Scan for the cell matching the given text and deliver its [X, Y] coordinate at center. 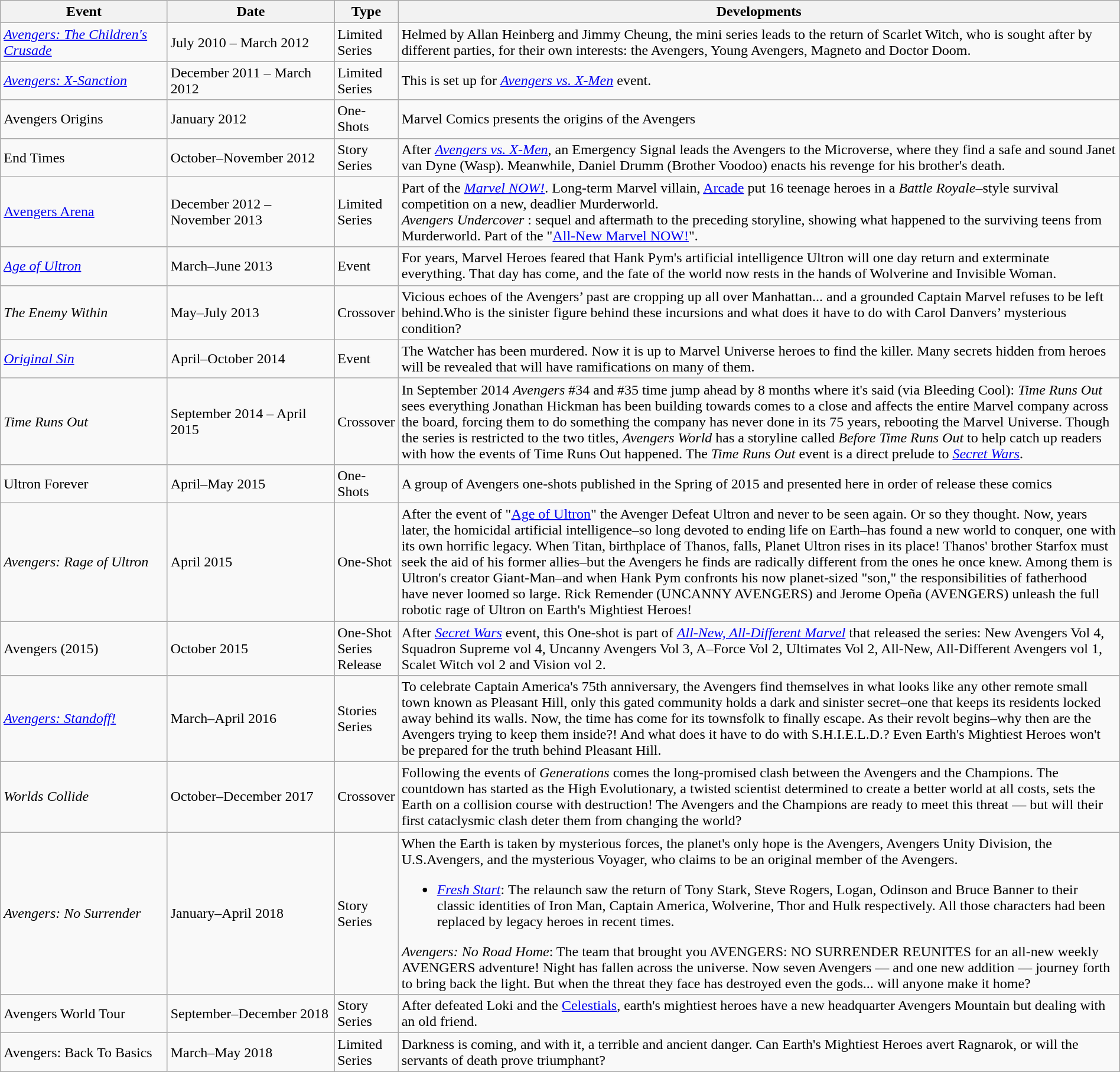
September–December 2018 [250, 1014]
Avengers: No Surrender [84, 913]
Avengers Origins [84, 119]
Date [250, 12]
The Enemy Within [84, 312]
October–December 2017 [250, 797]
Avengers: The Children's Crusade [84, 43]
October 2015 [250, 649]
December 2011 – March 2012 [250, 80]
One-Shot [366, 562]
April 2015 [250, 562]
Age of Ultron [84, 266]
Avengers: Rage of Ultron [84, 562]
January–April 2018 [250, 913]
End Times [84, 157]
Developments [758, 12]
December 2012 – November 2013 [250, 211]
March–June 2013 [250, 266]
Avengers (2015) [84, 649]
Avengers Arena [84, 211]
Avengers: X-Sanction [84, 80]
A group of Avengers one-shots published in the Spring of 2015 and presented here in order of release these comics [758, 483]
Marvel Comics presents the origins of the Avengers [758, 119]
April–October 2014 [250, 359]
Type [366, 12]
January 2012 [250, 119]
Avengers World Tour [84, 1014]
September 2014 – April 2015 [250, 421]
March–April 2016 [250, 719]
April–May 2015 [250, 483]
July 2010 – March 2012 [250, 43]
May–July 2013 [250, 312]
Time Runs Out [84, 421]
Worlds Collide [84, 797]
One-Shot Series Release [366, 649]
Original Sin [84, 359]
Avengers: Standoff! [84, 719]
October–November 2012 [250, 157]
After defeated Loki and the Celestials, earth's mightiest heroes have a new headquarter Avengers Mountain but dealing with an old friend. [758, 1014]
Avengers: Back To Basics [84, 1053]
This is set up for Avengers vs. X-Men event. [758, 80]
Stories Series [366, 719]
Ultron Forever [84, 483]
March–May 2018 [250, 1053]
